Extract the (x, y) coordinate from the center of the cell holding the provided text.  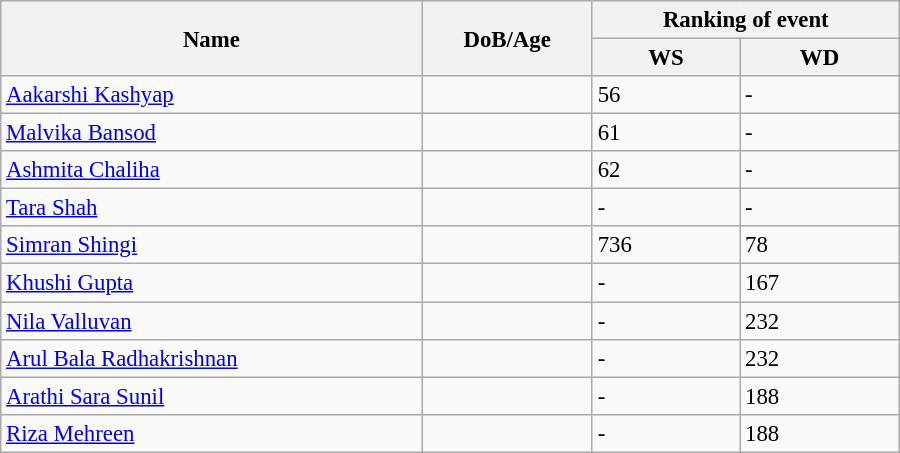
Aakarshi Kashyap (212, 95)
62 (666, 170)
56 (666, 95)
Ranking of event (746, 20)
Malvika Bansod (212, 133)
736 (666, 245)
Arathi Sara Sunil (212, 396)
Nila Valluvan (212, 321)
WD (820, 58)
Khushi Gupta (212, 283)
Riza Mehreen (212, 433)
DoB/Age (507, 38)
Simran Shingi (212, 245)
Ashmita Chaliha (212, 170)
61 (666, 133)
167 (820, 283)
Tara Shah (212, 208)
78 (820, 245)
WS (666, 58)
Name (212, 38)
Arul Bala Radhakrishnan (212, 358)
